Capture the cell that displays the provided text and extract its (X, Y) central coordinate. 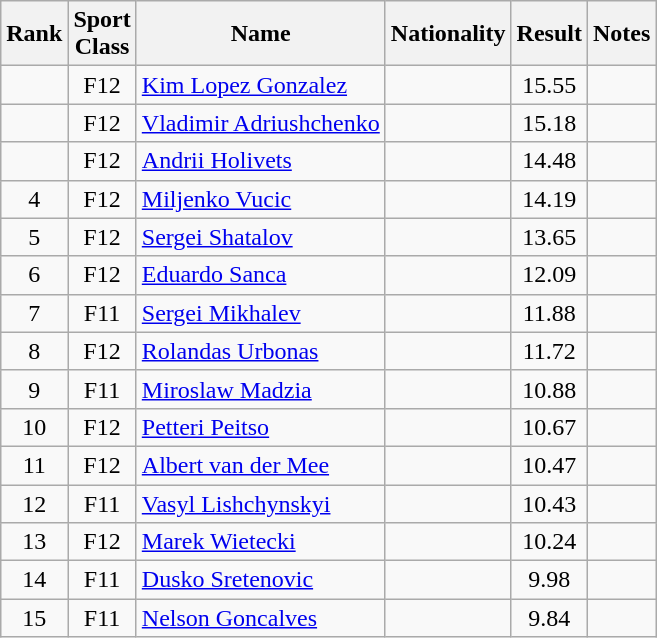
11 (34, 465)
Rolandas Urbonas (260, 351)
Vasyl Lishchynskyi (260, 503)
Kim Lopez Gonzalez (260, 85)
10 (34, 427)
11.72 (549, 351)
Petteri Peitso (260, 427)
13.65 (549, 237)
SportClass (102, 34)
Nelson Goncalves (260, 618)
10.47 (549, 465)
Result (549, 34)
14.19 (549, 199)
10.88 (549, 389)
11.88 (549, 313)
Miljenko Vucic (260, 199)
15.55 (549, 85)
Dusko Sretenovic (260, 580)
Notes (621, 34)
4 (34, 199)
Miroslaw Madzia (260, 389)
Andrii Holivets (260, 161)
Marek Wietecki (260, 542)
Nationality (448, 34)
8 (34, 351)
9.98 (549, 580)
7 (34, 313)
15.18 (549, 123)
14 (34, 580)
Rank (34, 34)
9.84 (549, 618)
12 (34, 503)
Vladimir Adriushchenko (260, 123)
6 (34, 275)
Sergei Mikhalev (260, 313)
9 (34, 389)
10.67 (549, 427)
Eduardo Sanca (260, 275)
Name (260, 34)
10.43 (549, 503)
Albert van der Mee (260, 465)
14.48 (549, 161)
Sergei Shatalov (260, 237)
15 (34, 618)
10.24 (549, 542)
5 (34, 237)
13 (34, 542)
12.09 (549, 275)
